Determine the (X, Y) coordinate at the center of the cell enclosing the given text.  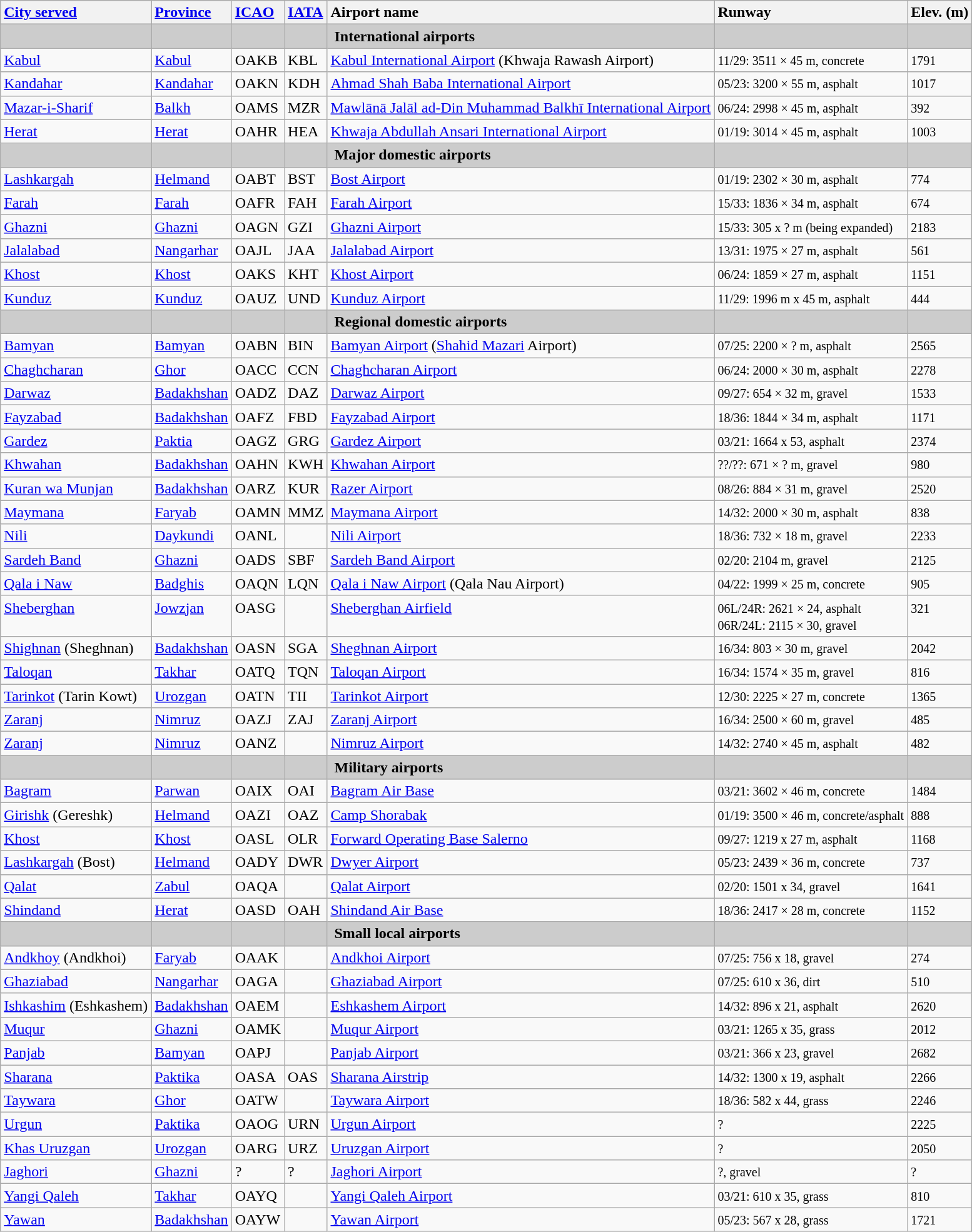
OLR (306, 839)
FBD (306, 417)
1641 (939, 886)
GRG (306, 441)
Muqur (76, 1029)
Muqur Airport (520, 1029)
OAUZ (258, 298)
03/21: 366 x 23, gravel (811, 1053)
Gardez Airport (520, 441)
18/36: 732 × 18 m, gravel (811, 536)
OAYW (258, 1219)
URZ (306, 1148)
OAKN (258, 84)
2682 (939, 1053)
Province (191, 13)
OACC (258, 370)
OABT (258, 179)
1721 (939, 1219)
15/33: 305 x ? m (being expanded) (811, 226)
06L/24R: 2621 × 24, asphalt 06R/24L: 2115 × 30, gravel (811, 615)
838 (939, 512)
14/32: 1300 x 19, asphalt (811, 1076)
07/25: 2200 × ? m, asphalt (811, 346)
2374 (939, 441)
Jowzjan (191, 615)
Yangi Qaleh Airport (520, 1196)
12/30: 2225 × 27 m, concrete (811, 696)
KWH (306, 465)
1791 (939, 60)
Eshkashem Airport (520, 1005)
2012 (939, 1029)
Jalalabad Airport (520, 250)
482 (939, 744)
UND (306, 298)
1484 (939, 791)
OAS (306, 1076)
Camp Shorabak (520, 815)
01/19: 3014 × 45 m, asphalt (811, 131)
OAMS (258, 108)
URN (306, 1124)
Gardez (76, 441)
FAH (306, 203)
Mawlānā Jalāl ad-Din Muhammad Balkhī International Airport (520, 108)
1003 (939, 131)
CCN (306, 370)
OAOG (258, 1124)
Bost Airport (520, 179)
Regional domestic airports (520, 322)
02/20: 1501 x 34, gravel (811, 886)
2246 (939, 1101)
04/22: 1999 × 25 m, concrete (811, 583)
2225 (939, 1124)
1151 (939, 274)
OASA (258, 1076)
Panjab (76, 1053)
2266 (939, 1076)
City served (76, 13)
Tarinkot Airport (520, 696)
OAKS (258, 274)
05/23: 567 x 28, grass (811, 1219)
?, gravel (811, 1172)
Darwaz Airport (520, 393)
Nili (76, 536)
Razer Airport (520, 488)
Fayzabad Airport (520, 417)
KDH (306, 84)
ZAJ (306, 720)
OAAK (258, 957)
Girishk (Gereshk) (76, 815)
Taywara Airport (520, 1101)
07/25: 756 x 18, gravel (811, 957)
OAZI (258, 815)
OADZ (258, 393)
??/??: 671 × ? m, gravel (811, 465)
510 (939, 981)
Nimruz Airport (520, 744)
Shindand (76, 910)
09/27: 1219 x 27 m, asphalt (811, 839)
OAKB (258, 60)
03/21: 610 x 35, grass (811, 1196)
DAZ (306, 393)
DWR (306, 862)
BIN (306, 346)
OASL (258, 839)
OATW (258, 1101)
Taloqan Airport (520, 672)
OANL (258, 536)
Yawan (76, 1219)
Chaghcharan (76, 370)
Sardeh Band Airport (520, 560)
2125 (939, 560)
OAEM (258, 1005)
Sardeh Band (76, 560)
Qalat (76, 886)
274 (939, 957)
18/36: 1844 × 34 m, asphalt (811, 417)
321 (939, 615)
2278 (939, 370)
OAH (306, 910)
561 (939, 250)
02/20: 2104 m, gravel (811, 560)
Urgun Airport (520, 1124)
774 (939, 179)
Ghaziabad (76, 981)
810 (939, 1196)
Andkhoy (Andkhoi) (76, 957)
Elev. (m) (939, 13)
OAZJ (258, 720)
16/34: 2500 × 60 m, gravel (811, 720)
OAI (306, 791)
OAPJ (258, 1053)
09/27: 654 × 32 m, gravel (811, 393)
Kunduz Airport (520, 298)
TQN (306, 672)
485 (939, 720)
KBL (306, 60)
18/36: 2417 × 28 m, concrete (811, 910)
ICAO (258, 13)
Dwyer Airport (520, 862)
08/26: 884 × 31 m, gravel (811, 488)
OASG (258, 615)
2620 (939, 1005)
13/31: 1975 × 27 m, asphalt (811, 250)
Fayzabad (76, 417)
15/33: 1836 × 34 m, asphalt (811, 203)
16/34: 803 × 30 m, gravel (811, 648)
OAHN (258, 465)
Yangi Qaleh (76, 1196)
06/24: 1859 × 27 m, asphalt (811, 274)
OASD (258, 910)
Small local airports (520, 934)
OAIX (258, 791)
OAGZ (258, 441)
Kuran wa Munjan (76, 488)
Shighnan (Sheghnan) (76, 648)
Urgun (76, 1124)
Andkhoi Airport (520, 957)
HEA (306, 131)
Parwan (191, 791)
06/24: 2000 × 30 m, asphalt (811, 370)
OARG (258, 1148)
Khwaja Abdullah Ansari International Airport (520, 131)
Runway (811, 13)
Khwahan (76, 465)
MMZ (306, 512)
Shindand Air Base (520, 910)
03/21: 3602 × 46 m, concrete (811, 791)
MZR (306, 108)
TII (306, 696)
Zabul (191, 886)
KHT (306, 274)
Jaghori (76, 1172)
14/32: 2000 × 30 m, asphalt (811, 512)
GZI (306, 226)
1017 (939, 84)
Zaranj Airport (520, 720)
Mazar-i-Sharif (76, 108)
Khwahan Airport (520, 465)
OADS (258, 560)
Major domestic airports (520, 155)
Maymana Airport (520, 512)
16/34: 1574 × 35 m, gravel (811, 672)
Ishkashim (Eshkashem) (76, 1005)
Darwaz (76, 393)
03/21: 1265 x 35, grass (811, 1029)
2050 (939, 1148)
JAA (306, 250)
SBF (306, 560)
03/21: 1664 x 53, asphalt (811, 441)
OAMK (258, 1029)
OAYQ (258, 1196)
OAQN (258, 583)
Airport name (520, 13)
1168 (939, 839)
2233 (939, 536)
Qala i Naw (76, 583)
Sheberghan Airfield (520, 615)
Military airports (520, 767)
444 (939, 298)
392 (939, 108)
Tarinkot (Tarin Kowt) (76, 696)
Jaghori Airport (520, 1172)
Khas Uruzgan (76, 1148)
06/24: 2998 × 45 m, asphalt (811, 108)
Badghis (191, 583)
OADY (258, 862)
Ahmad Shah Baba International Airport (520, 84)
674 (939, 203)
OABN (258, 346)
01/19: 3500 × 46 m, concrete/asphalt (811, 815)
905 (939, 583)
Forward Operating Base Salerno (520, 839)
Daykundi (191, 536)
OAGN (258, 226)
Nili Airport (520, 536)
Lashkargah (Bost) (76, 862)
2565 (939, 346)
Paktia (191, 441)
OANZ (258, 744)
LQN (306, 583)
Jalalabad (76, 250)
Panjab Airport (520, 1053)
OAFZ (258, 417)
OAGA (258, 981)
14/32: 2740 × 45 m, asphalt (811, 744)
Uruzgan Airport (520, 1148)
Qalat Airport (520, 886)
05/23: 3200 × 55 m, asphalt (811, 84)
2520 (939, 488)
01/19: 2302 × 30 m, asphalt (811, 179)
Kabul International Airport (Khwaja Rawash Airport) (520, 60)
11/29: 3511 × 45 m, concrete (811, 60)
Qala i Naw Airport (Qala Nau Airport) (520, 583)
Farah Airport (520, 203)
18/36: 582 x 44, grass (811, 1101)
Sheghnan Airport (520, 648)
1533 (939, 393)
07/25: 610 x 36, dirt (811, 981)
888 (939, 815)
Lashkargah (76, 179)
737 (939, 862)
816 (939, 672)
Ghazni Airport (520, 226)
OAFR (258, 203)
Sharana Airstrip (520, 1076)
2042 (939, 648)
Yawan Airport (520, 1219)
OASN (258, 648)
980 (939, 465)
Bagram (76, 791)
OAQA (258, 886)
OATN (258, 696)
OAZ (306, 815)
Balkh (191, 108)
Maymana (76, 512)
05/23: 2439 × 36 m, concrete (811, 862)
1152 (939, 910)
Khost Airport (520, 274)
2183 (939, 226)
IATA (306, 13)
Taloqan (76, 672)
OAJL (258, 250)
1171 (939, 417)
11/29: 1996 m x 45 m, asphalt (811, 298)
14/32: 896 x 21, asphalt (811, 1005)
Taywara (76, 1101)
OAHR (258, 131)
OAMN (258, 512)
BST (306, 179)
OATQ (258, 672)
Bagram Air Base (520, 791)
1365 (939, 696)
Sharana (76, 1076)
KUR (306, 488)
OARZ (258, 488)
Sheberghan (76, 615)
Bamyan Airport (Shahid Mazari Airport) (520, 346)
SGA (306, 648)
Chaghcharan Airport (520, 370)
Ghaziabad Airport (520, 981)
International airports (520, 36)
